From the cell containing the given text, extract its center point as (X, Y) coordinate. 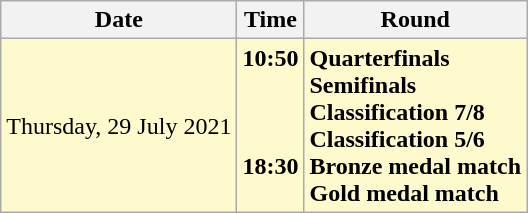
Date (119, 20)
Thursday, 29 July 2021 (119, 126)
QuarterfinalsSemifinalsClassification 7/8Classification 5/6Bronze medal matchGold medal match (416, 126)
Round (416, 20)
10:50 18:30 (270, 126)
Time (270, 20)
